From the cell containing the given text, extract its center point as (x, y) coordinate. 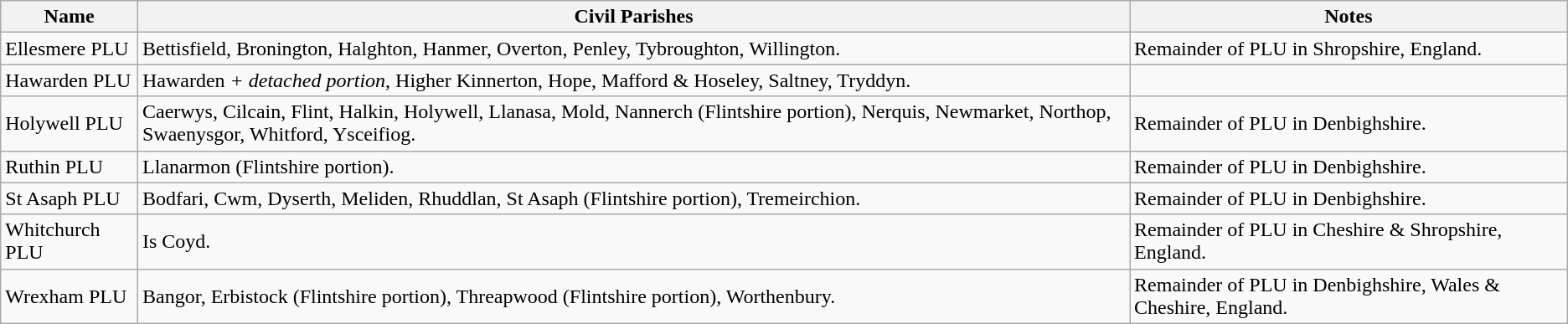
Notes (1349, 17)
Holywell PLU (70, 124)
Remainder of PLU in Shropshire, England. (1349, 49)
Llanarmon (Flintshire portion). (633, 167)
Whitchurch PLU (70, 241)
Remainder of PLU in Denbighshire, Wales & Cheshire, England. (1349, 296)
Bettisfield, Bronington, Halghton, Hanmer, Overton, Penley, Tybroughton, Willington. (633, 49)
Civil Parishes (633, 17)
Wrexham PLU (70, 296)
Is Coyd. (633, 241)
Ellesmere PLU (70, 49)
Hawarden PLU (70, 80)
Remainder of PLU in Cheshire & Shropshire, England. (1349, 241)
Hawarden + detached portion, Higher Kinnerton, Hope, Mafford & Hoseley, Saltney, Tryddyn. (633, 80)
Name (70, 17)
Bodfari, Cwm, Dyserth, Meliden, Rhuddlan, St Asaph (Flintshire portion), Tremeirchion. (633, 198)
Bangor, Erbistock (Flintshire portion), Threapwood (Flintshire portion), Worthenbury. (633, 296)
St Asaph PLU (70, 198)
Ruthin PLU (70, 167)
